Extract the [x, y] coordinate from the center of the cell holding the provided text.  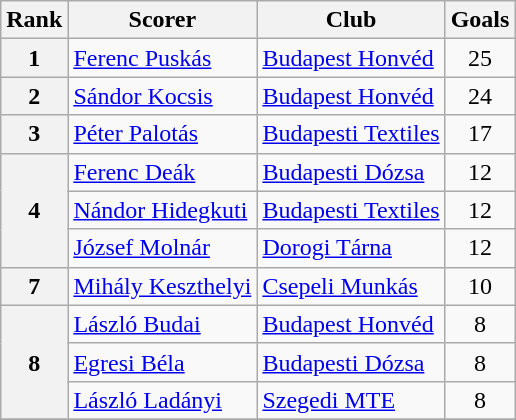
Rank [34, 20]
Goals [480, 20]
Mihály Keszthelyi [162, 286]
László Ladányi [162, 400]
10 [480, 286]
László Budai [162, 324]
Péter Palotás [162, 134]
7 [34, 286]
17 [480, 134]
25 [480, 58]
1 [34, 58]
Szegedi MTE [351, 400]
Dorogi Tárna [351, 248]
Ferenc Deák [162, 172]
3 [34, 134]
József Molnár [162, 248]
Scorer [162, 20]
24 [480, 96]
Egresi Béla [162, 362]
Ferenc Puskás [162, 58]
Sándor Kocsis [162, 96]
4 [34, 210]
Nándor Hidegkuti [162, 210]
2 [34, 96]
Club [351, 20]
Csepeli Munkás [351, 286]
